Pinpoint the cell where the given text exists, returning its [X, Y] midpoint coordinate. 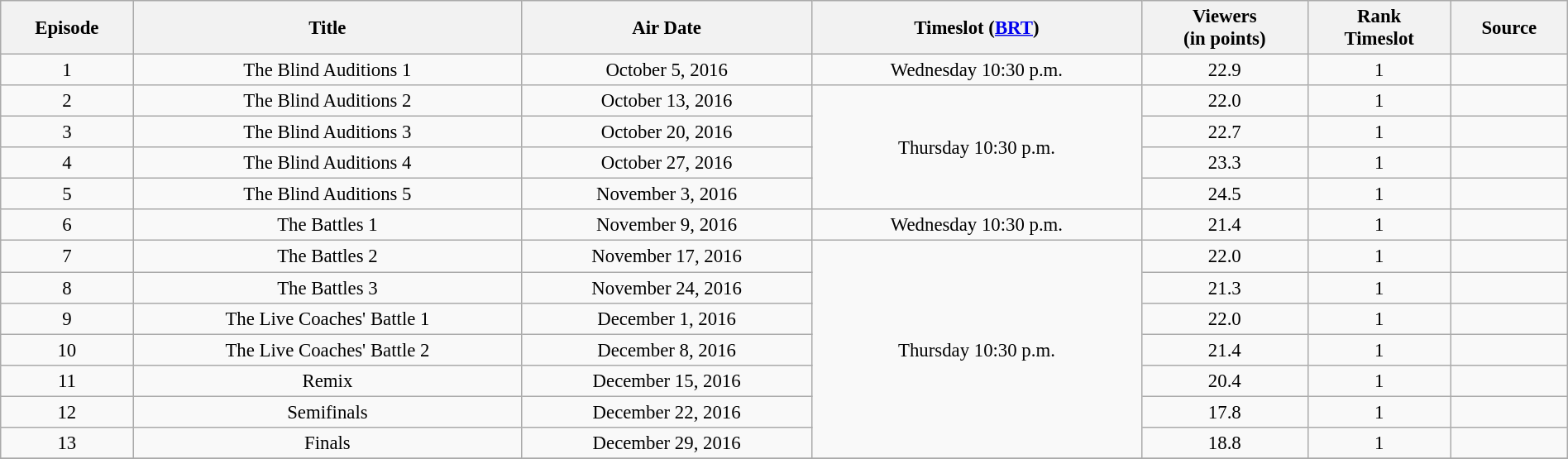
10 [67, 350]
October 20, 2016 [667, 132]
12 [67, 412]
November 3, 2016 [667, 194]
November 9, 2016 [667, 226]
4 [67, 163]
13 [67, 443]
6 [67, 226]
Viewers(in points) [1224, 28]
The Battles 3 [327, 288]
The Blind Auditions 3 [327, 132]
5 [67, 194]
The Blind Auditions 4 [327, 163]
18.8 [1224, 443]
The Live Coaches' Battle 2 [327, 350]
October 27, 2016 [667, 163]
The Blind Auditions 1 [327, 70]
RankTimeslot [1379, 28]
December 1, 2016 [667, 318]
11 [67, 380]
The Battles 1 [327, 226]
Finals [327, 443]
22.9 [1224, 70]
December 22, 2016 [667, 412]
November 24, 2016 [667, 288]
December 8, 2016 [667, 350]
21.3 [1224, 288]
Episode [67, 28]
7 [67, 256]
23.3 [1224, 163]
Source [1508, 28]
The Live Coaches' Battle 1 [327, 318]
The Battles 2 [327, 256]
2 [67, 101]
November 17, 2016 [667, 256]
20.4 [1224, 380]
3 [67, 132]
22.7 [1224, 132]
Timeslot (BRT) [976, 28]
8 [67, 288]
24.5 [1224, 194]
October 13, 2016 [667, 101]
Remix [327, 380]
December 29, 2016 [667, 443]
Semifinals [327, 412]
17.8 [1224, 412]
Air Date [667, 28]
The Blind Auditions 2 [327, 101]
9 [67, 318]
October 5, 2016 [667, 70]
The Blind Auditions 5 [327, 194]
Title [327, 28]
December 15, 2016 [667, 380]
